Locate the cell with the specified text and output its [x, y] center coordinate. 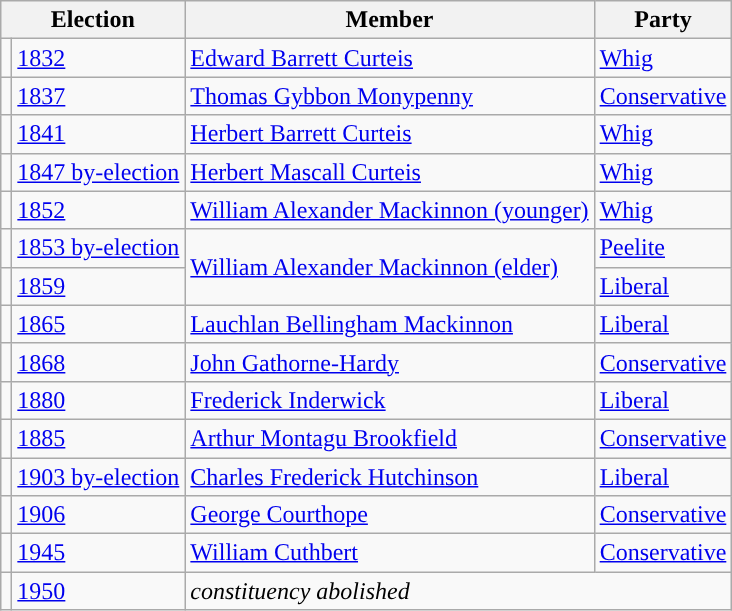
William Alexander Mackinnon (elder) [390, 267]
1885 [98, 438]
1853 by-election [98, 248]
Herbert Barrett Curteis [390, 134]
Frederick Inderwick [390, 400]
Herbert Mascall Curteis [390, 172]
Edward Barrett Curteis [390, 58]
1868 [98, 362]
Election [93, 20]
Party [663, 20]
George Courthope [390, 515]
1841 [98, 134]
constituency abolished [458, 591]
Thomas Gybbon Monypenny [390, 96]
Charles Frederick Hutchinson [390, 477]
1859 [98, 286]
1906 [98, 515]
William Alexander Mackinnon (younger) [390, 210]
Member [390, 20]
1832 [98, 58]
1880 [98, 400]
1865 [98, 324]
1903 by-election [98, 477]
John Gathorne-Hardy [390, 362]
William Cuthbert [390, 553]
1945 [98, 553]
1837 [98, 96]
1852 [98, 210]
1950 [98, 591]
Peelite [663, 248]
Lauchlan Bellingham Mackinnon [390, 324]
Arthur Montagu Brookfield [390, 438]
1847 by-election [98, 172]
